Capture the cell that displays the provided text and extract its [X, Y] central coordinate. 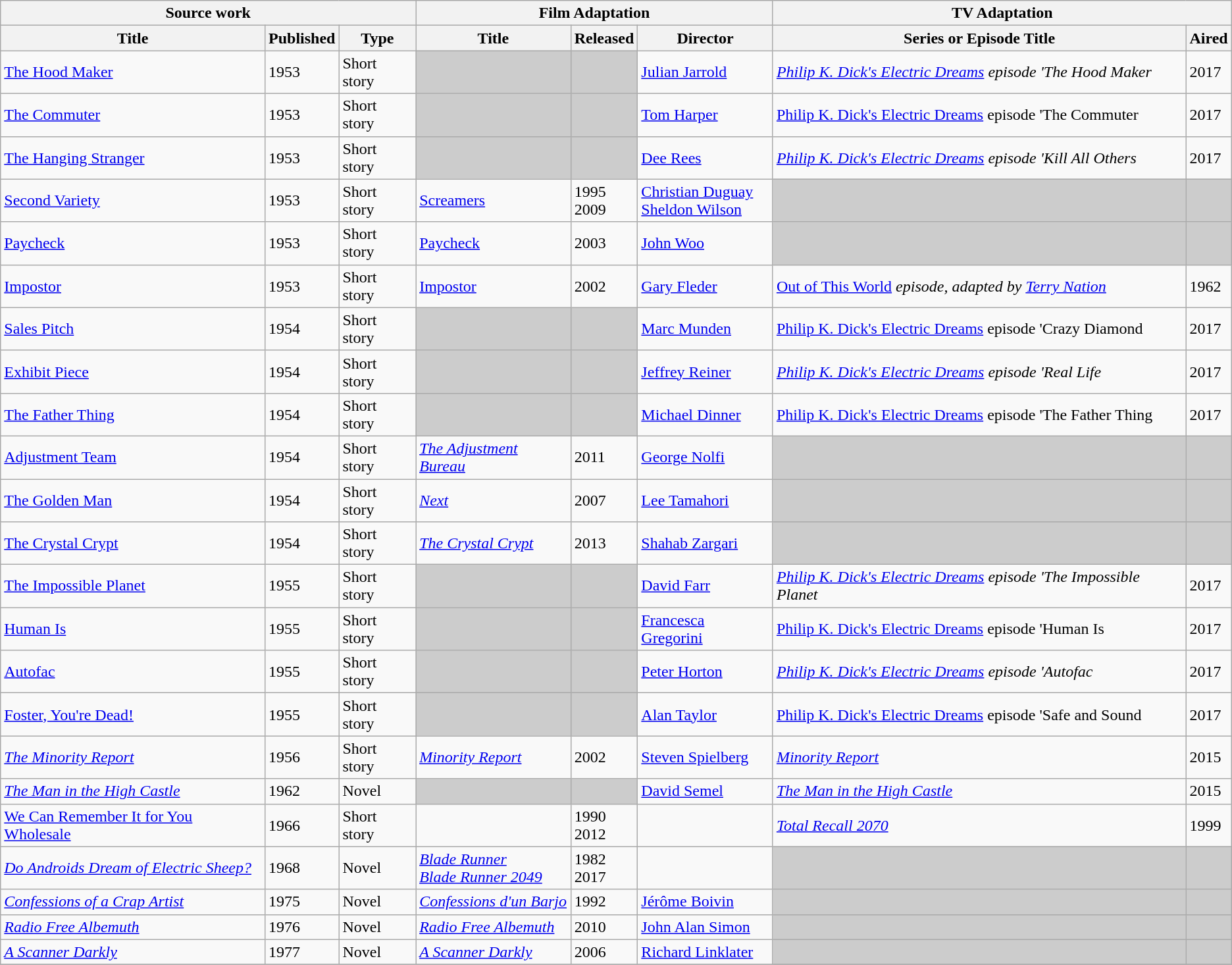
Foster, You're Dead! [133, 715]
1977 [301, 952]
2006 [604, 952]
Blade RunnerBlade Runner 2049 [494, 868]
Michael Dinner [706, 415]
Christian DuguaySheldon Wilson [706, 200]
The Hood Maker [133, 72]
2007 [604, 500]
19952009 [604, 200]
Dee Rees [706, 158]
Philip K. Dick's Electric Dreams episode 'The Impossible Planet [979, 586]
19822017 [604, 868]
Human Is [133, 629]
George Nolfi [706, 457]
TV Adaptation [1002, 13]
The Golden Man [133, 500]
Confessions of a Crap Artist [133, 902]
Philip K. Dick's Electric Dreams episode 'Human Is [979, 629]
Philip K. Dick's Electric Dreams episode 'Kill All Others [979, 158]
2011 [604, 457]
2010 [604, 927]
Alan Taylor [706, 715]
Do Androids Dream of Electric Sheep? [133, 868]
2013 [604, 544]
The Adjustment Bureau [494, 457]
Exhibit Piece [133, 371]
Source work [208, 13]
Confessions d'un Barjo [494, 902]
Total Recall 2070 [979, 825]
Jérôme Boivin [706, 902]
Philip K. Dick's Electric Dreams episode 'The Father Thing [979, 415]
David Farr [706, 586]
Richard Linklater [706, 952]
Released [604, 38]
Screamers [494, 200]
Philip K. Dick's Electric Dreams episode 'The Hood Maker [979, 72]
1976 [301, 927]
The Minority Report [133, 757]
Out of This World episode, adapted by Terry Nation [979, 286]
Director [706, 38]
David Semel [706, 791]
Film Adaptation [595, 13]
Philip K. Dick's Electric Dreams episode 'Crazy Diamond [979, 329]
Steven Spielberg [706, 757]
Philip K. Dick's Electric Dreams episode 'Real Life [979, 371]
John Woo [706, 244]
Lee Tamahori [706, 500]
1966 [301, 825]
Second Variety [133, 200]
Philip K. Dick's Electric Dreams episode 'Autofac [979, 671]
Julian Jarrold [706, 72]
Next [494, 500]
John Alan Simon [706, 927]
Philip K. Dick's Electric Dreams episode 'Safe and Sound [979, 715]
The Father Thing [133, 415]
Marc Munden [706, 329]
Aired [1208, 38]
Adjustment Team [133, 457]
The Hanging Stranger [133, 158]
1992 [604, 902]
Sales Pitch [133, 329]
1999 [1208, 825]
Francesca Gregorini [706, 629]
Tom Harper [706, 115]
Series or Episode Title [979, 38]
2003 [604, 244]
Philip K. Dick's Electric Dreams episode 'The Commuter [979, 115]
The Commuter [133, 115]
Peter Horton [706, 671]
1975 [301, 902]
19902012 [604, 825]
Gary Fleder [706, 286]
Jeffrey Reiner [706, 371]
Shahab Zargari [706, 544]
Type [378, 38]
Autofac [133, 671]
1968 [301, 868]
The Impossible Planet [133, 586]
We Can Remember It for You Wholesale [133, 825]
Published [301, 38]
1956 [301, 757]
